Return (X, Y) of the center of cell containing provided text 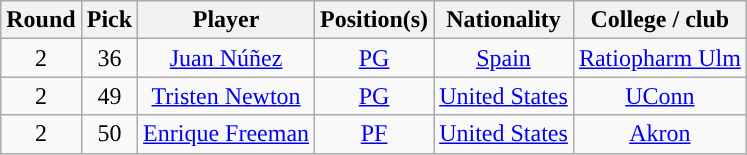
Player (226, 20)
College / club (660, 20)
Position(s) (374, 20)
Akron (660, 134)
50 (109, 134)
UConn (660, 96)
PF (374, 134)
Pick (109, 20)
Nationality (504, 20)
Enrique Freeman (226, 134)
Juan Núñez (226, 58)
49 (109, 96)
Round (41, 20)
Spain (504, 58)
Tristen Newton (226, 96)
36 (109, 58)
Ratiopharm Ulm (660, 58)
